Pinpoint the cell where the given text exists, returning its [X, Y] midpoint coordinate. 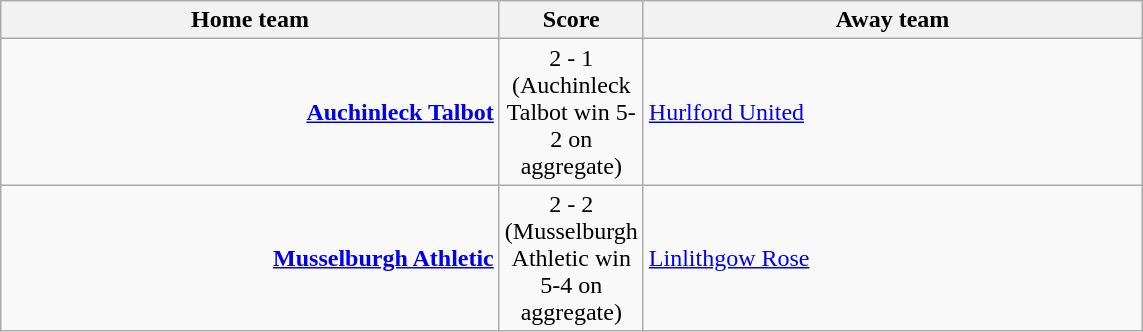
Linlithgow Rose [892, 258]
2 - 1 (Auchinleck Talbot win 5-2 on aggregate) [571, 112]
Auchinleck Talbot [250, 112]
Away team [892, 20]
2 - 2 (Musselburgh Athletic win 5-4 on aggregate) [571, 258]
Score [571, 20]
Musselburgh Athletic [250, 258]
Home team [250, 20]
Hurlford United [892, 112]
